Extract the (x, y) coordinate from the center of the cell holding the provided text.  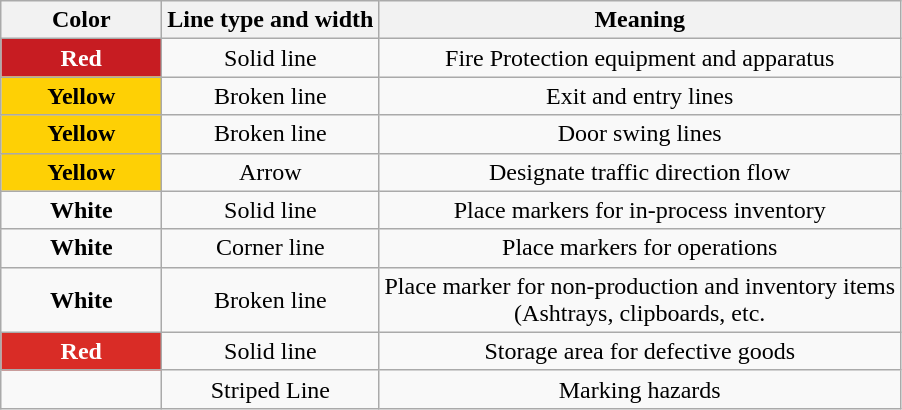
Place markers for operations (640, 248)
Designate traffic direction flow (640, 172)
Line type and width (270, 20)
Place markers for in-process inventory (640, 210)
Exit and entry lines (640, 96)
Color (82, 20)
Arrow (270, 172)
Meaning (640, 20)
Fire Protection equipment and apparatus (640, 58)
Marking hazards (640, 389)
Striped Line (270, 389)
Storage area for defective goods (640, 351)
Door swing lines (640, 134)
Corner line (270, 248)
Place marker for non-production and inventory items (Ashtrays, clipboards, etc. (640, 300)
